Pinpoint the cell where the given text exists, returning its [X, Y] midpoint coordinate. 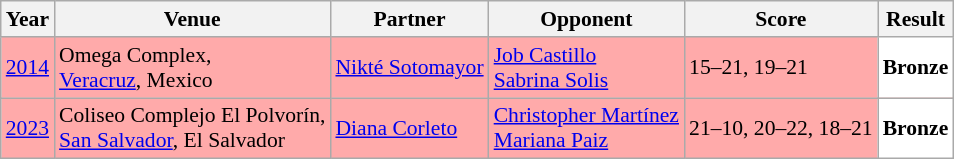
Year [28, 19]
2023 [28, 128]
15–21, 19–21 [781, 68]
Job Castillo Sabrina Solis [586, 68]
Coliseo Complejo El Polvorín,San Salvador, El Salvador [192, 128]
Venue [192, 19]
Score [781, 19]
Nikté Sotomayor [409, 68]
Result [916, 19]
2014 [28, 68]
Diana Corleto [409, 128]
21–10, 20–22, 18–21 [781, 128]
Omega Complex,Veracruz, Mexico [192, 68]
Partner [409, 19]
Opponent [586, 19]
Christopher MartínezMariana Paiz [586, 128]
